Return (x, y) of the center of cell containing provided text 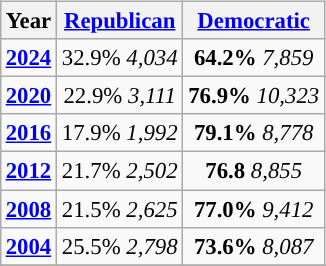
21.7% 2,502 (119, 171)
76.9% 10,323 (254, 96)
79.1% 8,778 (254, 133)
76.8 8,855 (254, 171)
25.5% 2,798 (119, 246)
73.6% 8,087 (254, 246)
2004 (28, 246)
Year (28, 21)
77.0% 9,412 (254, 209)
21.5% 2,625 (119, 209)
22.9% 3,111 (119, 96)
64.2% 7,859 (254, 58)
2012 (28, 171)
2016 (28, 133)
17.9% 1,992 (119, 133)
Democratic (254, 21)
32.9% 4,034 (119, 58)
2008 (28, 209)
2020 (28, 96)
2024 (28, 58)
Republican (119, 21)
